Identify which cell holds the provided text, then report its [x, y] central coordinate. 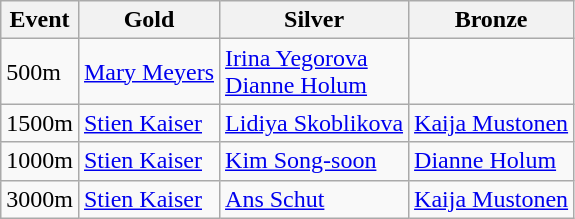
1000m [40, 161]
Event [40, 20]
Lidiya Skoblikova [314, 123]
500m [40, 72]
Kim Song-soon [314, 161]
3000m [40, 199]
Dianne Holum [492, 161]
Irina YegorovaDianne Holum [314, 72]
Mary Meyers [148, 72]
Bronze [492, 20]
Silver [314, 20]
Ans Schut [314, 199]
Gold [148, 20]
1500m [40, 123]
